Return [X, Y] of the center of cell containing provided text 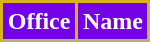
Office [40, 22]
Name [114, 22]
